Search for the cell housing the specified text and yield its (X, Y) center coordinate. 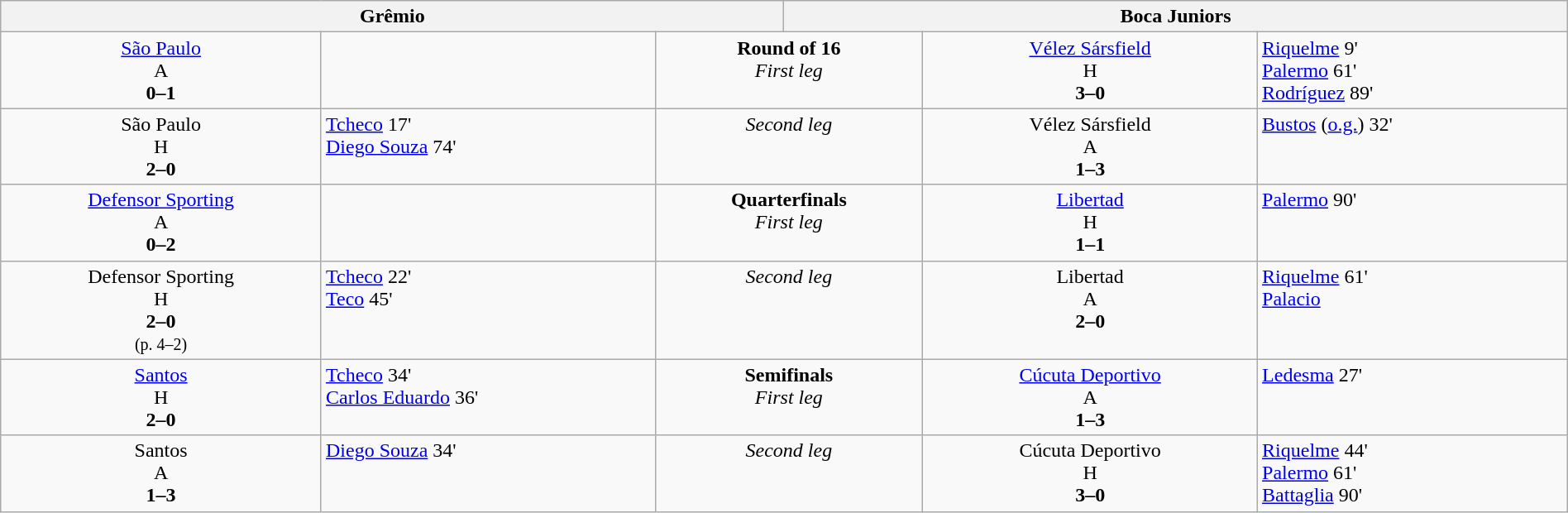
Libertad H1–1 (1090, 223)
Ledesma 27' (1413, 397)
SantosA1–3 (161, 473)
São Paulo A 0–1 (161, 70)
Round of 16 First leg (789, 70)
São PauloH2–0 (161, 146)
Tcheco 34'Carlos Eduardo 36' (488, 397)
Riquelme 61'Palacio (1413, 309)
Semifinals First leg (789, 397)
Cúcuta Deportivo A1–3 (1090, 397)
Defensor SportingH2–0(p. 4–2) (161, 309)
Santos H2–0 (161, 397)
Quarterfinals First leg (789, 223)
Vélez Sársfield H 3–0 (1090, 70)
Vélez SársfieldA1–3 (1090, 146)
Diego Souza 34' (488, 473)
Palermo 90' (1413, 223)
Tcheco 22' Teco 45' (488, 309)
Cúcuta DeportivoH3–0 (1090, 473)
Grêmio (392, 17)
Libertad A2–0 (1090, 309)
Defensor Sporting A0–2 (161, 223)
Bustos (o.g.) 32' (1413, 146)
Boca Juniors (1176, 17)
Riquelme 9'Palermo 61'Rodríguez 89' (1413, 70)
Tcheco 17'Diego Souza 74' (488, 146)
Riquelme 44'Palermo 61' Battaglia 90' (1413, 473)
